Scan for the cell matching the given text and deliver its [x, y] coordinate at center. 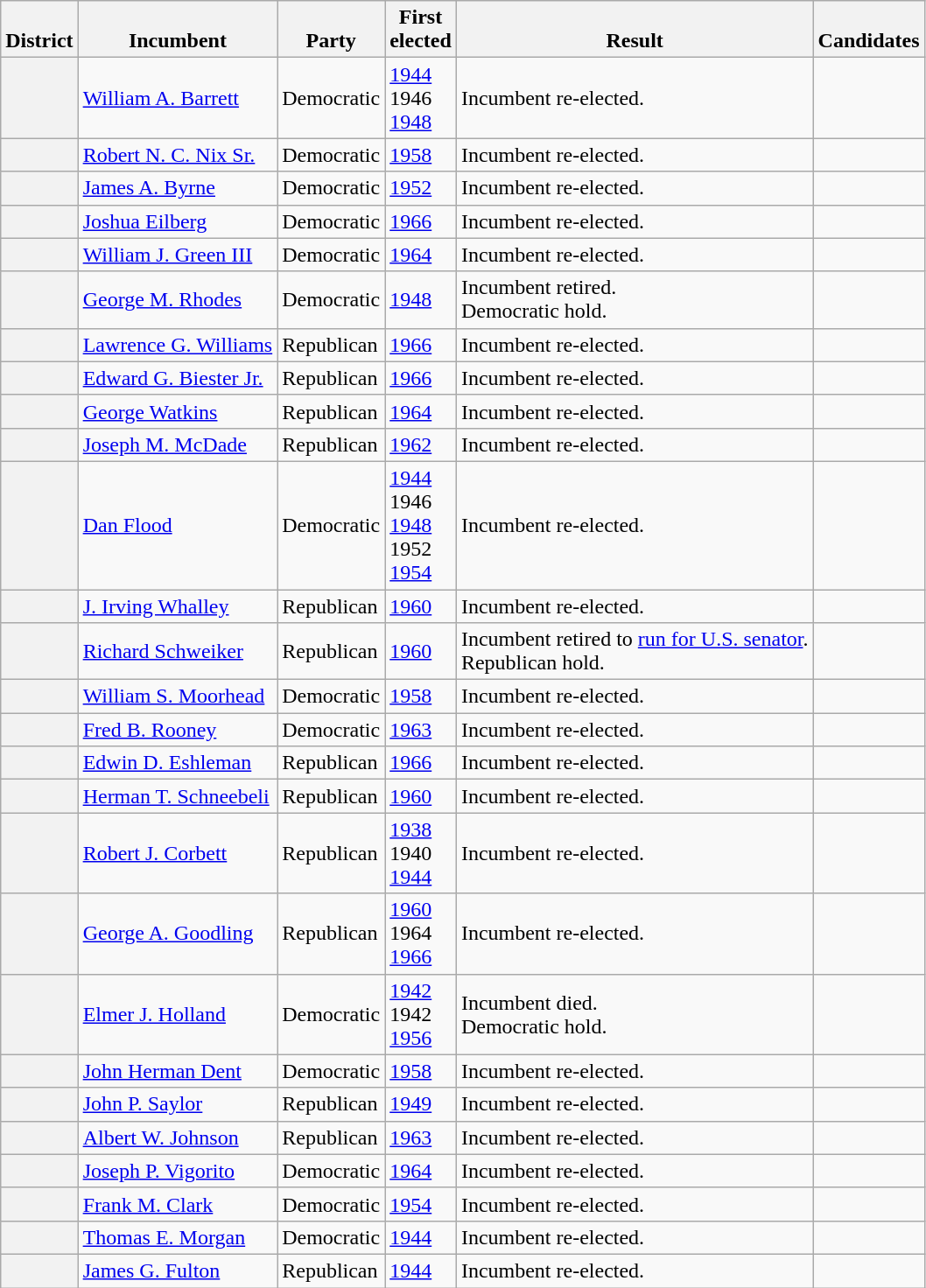
Frank M. Clark [178, 1204]
1954 [421, 1204]
James A. Byrne [178, 188]
Result [635, 30]
District [39, 30]
Robert N. C. Nix Sr. [178, 155]
John Herman Dent [178, 1071]
Dan Flood [178, 525]
1952 [421, 188]
Edwin D. Eshleman [178, 763]
Joseph M. McDade [178, 444]
19601964 1966 [421, 934]
J. Irving Whalley [178, 606]
Edward G. Biester Jr. [178, 378]
William A. Barrett [178, 98]
Robert J. Corbett [178, 853]
1942 1942 1956 [421, 1014]
Elmer J. Holland [178, 1014]
Albert W. Johnson [178, 1137]
Herman T. Schneebeli [178, 796]
19441946 1948 [421, 98]
Firstelected [421, 30]
Lawrence G. Williams [178, 345]
Incumbent [178, 30]
John P. Saylor [178, 1104]
Thomas E. Morgan [178, 1237]
George Watkins [178, 411]
19381940 1944 [421, 853]
Incumbent retired.Democratic hold. [635, 299]
George A. Goodling [178, 934]
Richard Schweiker [178, 651]
1949 [421, 1104]
Incumbent died.Democratic hold. [635, 1014]
Joshua Eilberg [178, 221]
George M. Rhodes [178, 299]
James G. Fulton [178, 1270]
1948 [421, 299]
Incumbent retired to run for U.S. senator.Republican hold. [635, 651]
Joseph P. Vigorito [178, 1171]
William S. Moorhead [178, 696]
19441946 19481952 1954 [421, 525]
William J. Green III [178, 255]
1962 [421, 444]
Party [331, 30]
Fred B. Rooney [178, 730]
Candidates [868, 30]
